Detect which cell encompasses the target text, then output its (X, Y) center coordinate. 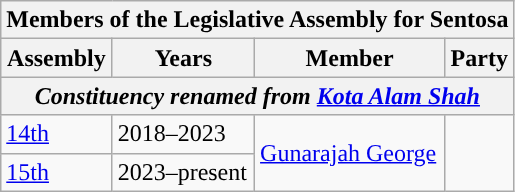
15th (56, 172)
Constituency renamed from Kota Alam Shah (258, 96)
Years (183, 58)
14th (56, 134)
Assembly (56, 58)
Member (350, 58)
Party (480, 58)
Members of the Legislative Assembly for Sentosa (258, 20)
2018–2023 (183, 134)
Gunarajah George (350, 153)
2023–present (183, 172)
